Provide the (X, Y) coordinate of the cell's center where the given text is located.  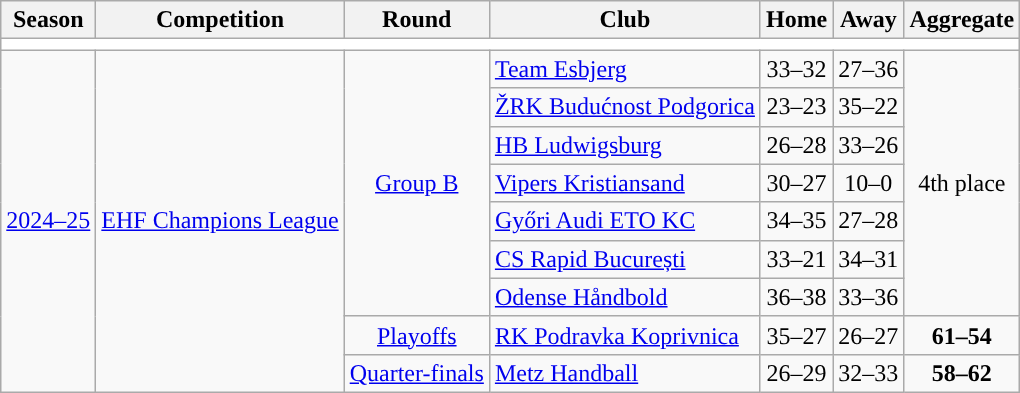
Aggregate (962, 20)
33–21 (796, 259)
Team Esbjerg (624, 69)
Competition (220, 20)
HB Ludwigsburg (624, 145)
10–0 (868, 183)
27–28 (868, 221)
30–27 (796, 183)
Away (868, 20)
26–29 (796, 373)
61–54 (962, 335)
26–28 (796, 145)
Vipers Kristiansand (624, 183)
Season (48, 20)
Club (624, 20)
Odense Håndbold (624, 297)
33–32 (796, 69)
Round (416, 20)
Győri Audi ETO KC (624, 221)
Metz Handball (624, 373)
Home (796, 20)
35–27 (796, 335)
34–31 (868, 259)
58–62 (962, 373)
RK Podravka Koprivnica (624, 335)
32–33 (868, 373)
26–27 (868, 335)
ŽRK Budućnost Podgorica (624, 107)
27–36 (868, 69)
Group B (416, 183)
33–26 (868, 145)
Quarter-finals (416, 373)
2024–25 (48, 222)
23–23 (796, 107)
EHF Champions League (220, 222)
4th place (962, 183)
Playoffs (416, 335)
33–36 (868, 297)
CS Rapid București (624, 259)
34–35 (796, 221)
35–22 (868, 107)
36–38 (796, 297)
